Scan for the cell matching the given text and deliver its (x, y) coordinate at center. 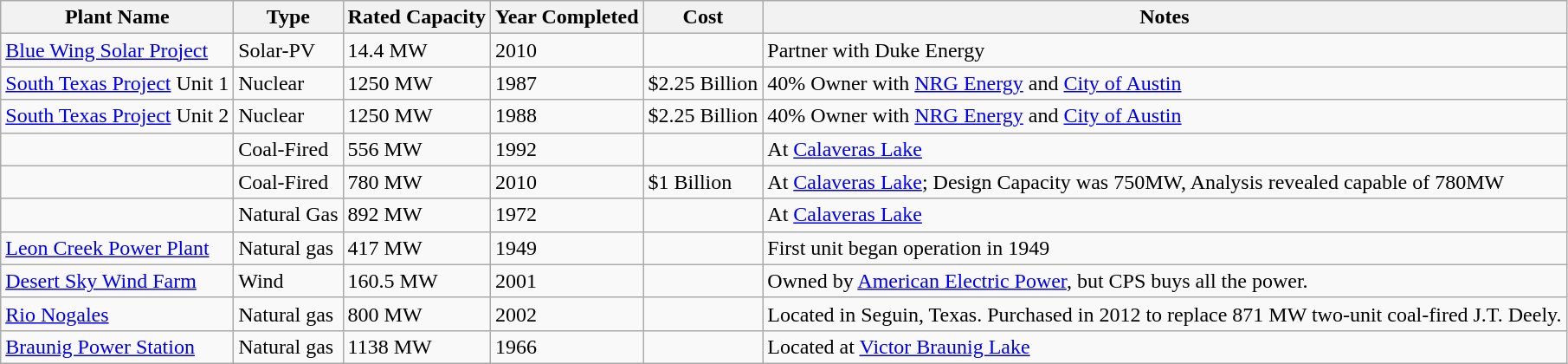
Braunig Power Station (118, 347)
Rated Capacity (416, 17)
14.4 MW (416, 50)
First unit began operation in 1949 (1165, 248)
1949 (566, 248)
1972 (566, 215)
800 MW (416, 314)
Partner with Duke Energy (1165, 50)
South Texas Project Unit 2 (118, 116)
556 MW (416, 149)
Owned by American Electric Power, but CPS buys all the power. (1165, 281)
Year Completed (566, 17)
Leon Creek Power Plant (118, 248)
Solar-PV (288, 50)
2002 (566, 314)
780 MW (416, 182)
$1 Billion (703, 182)
Plant Name (118, 17)
1987 (566, 83)
1966 (566, 347)
160.5 MW (416, 281)
417 MW (416, 248)
1988 (566, 116)
South Texas Project Unit 1 (118, 83)
Type (288, 17)
Located at Victor Braunig Lake (1165, 347)
892 MW (416, 215)
Located in Seguin, Texas. Purchased in 2012 to replace 871 MW two-unit coal-fired J.T. Deely. (1165, 314)
Notes (1165, 17)
Rio Nogales (118, 314)
Blue Wing Solar Project (118, 50)
Wind (288, 281)
Natural Gas (288, 215)
1992 (566, 149)
2001 (566, 281)
At Calaveras Lake; Design Capacity was 750MW, Analysis revealed capable of 780MW (1165, 182)
1138 MW (416, 347)
Cost (703, 17)
Desert Sky Wind Farm (118, 281)
